Extract the (X, Y) coordinate from the center of the cell holding the provided text.  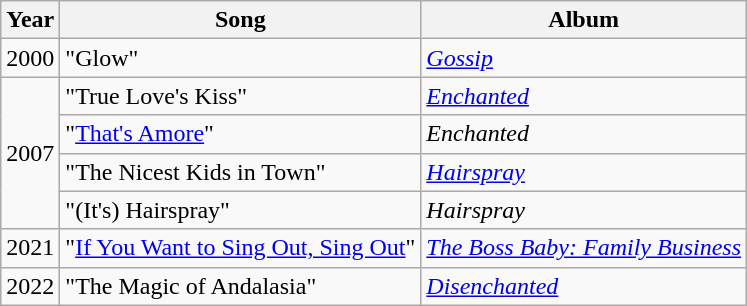
"Glow" (240, 58)
2021 (30, 248)
"If You Want to Sing Out, Sing Out" (240, 248)
"That's Amore" (240, 134)
Disenchanted (584, 286)
Year (30, 20)
2022 (30, 286)
Album (584, 20)
Gossip (584, 58)
The Boss Baby: Family Business (584, 248)
Song (240, 20)
"The Magic of Andalasia" (240, 286)
2007 (30, 153)
"The Nicest Kids in Town" (240, 172)
"True Love's Kiss" (240, 96)
"(It's) Hairspray" (240, 210)
2000 (30, 58)
